Return the (x, y) coordinate for the center point of the cell that contains the specified text.  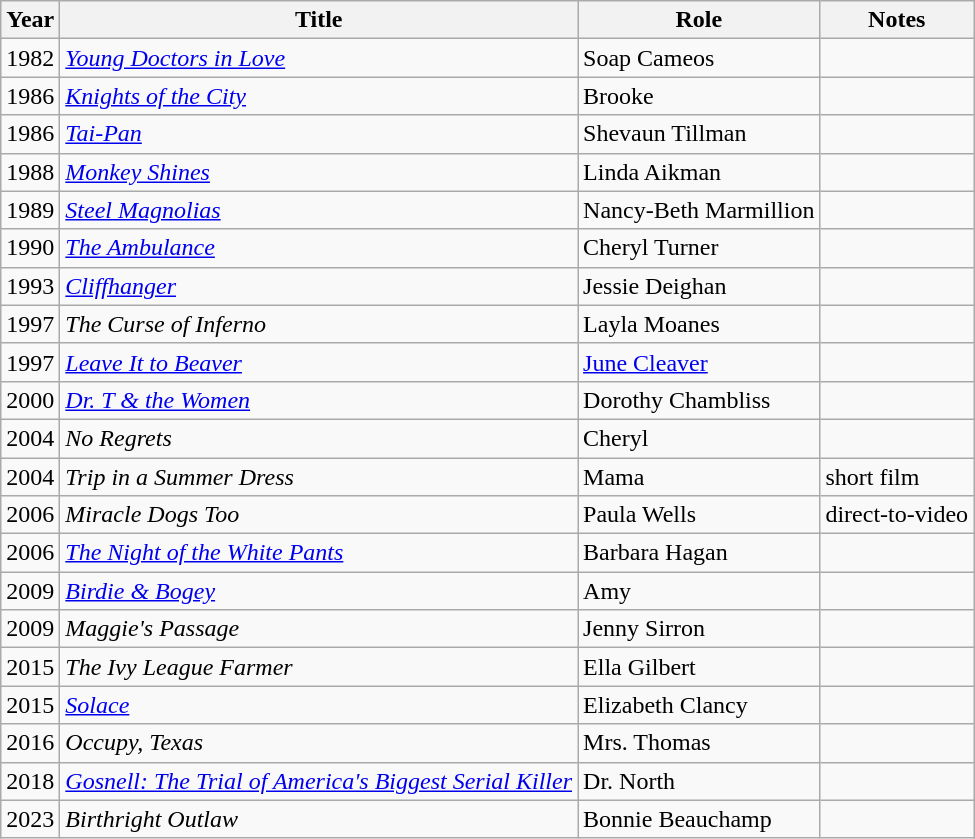
The Ivy League Farmer (319, 667)
2000 (30, 400)
1988 (30, 172)
short film (897, 477)
Maggie's Passage (319, 629)
1989 (30, 210)
1982 (30, 58)
direct-to-video (897, 515)
Amy (699, 591)
Mama (699, 477)
Solace (319, 705)
Elizabeth Clancy (699, 705)
Bonnie Beauchamp (699, 819)
Dorothy Chambliss (699, 400)
1993 (30, 286)
Young Doctors in Love (319, 58)
The Curse of Inferno (319, 324)
2018 (30, 781)
2016 (30, 743)
2023 (30, 819)
Title (319, 20)
Cheryl Turner (699, 248)
Notes (897, 20)
1990 (30, 248)
Dr. T & the Women (319, 400)
Nancy-Beth Marmillion (699, 210)
Birdie & Bogey (319, 591)
Linda Aikman (699, 172)
June Cleaver (699, 362)
Barbara Hagan (699, 553)
The Ambulance (319, 248)
Steel Magnolias (319, 210)
Soap Cameos (699, 58)
Miracle Dogs Too (319, 515)
Occupy, Texas (319, 743)
Role (699, 20)
Mrs. Thomas (699, 743)
Layla Moanes (699, 324)
Tai-Pan (319, 134)
Year (30, 20)
Trip in a Summer Dress (319, 477)
Jessie Deighan (699, 286)
Shevaun Tillman (699, 134)
Monkey Shines (319, 172)
Jenny Sirron (699, 629)
No Regrets (319, 438)
Knights of the City (319, 96)
Ella Gilbert (699, 667)
Gosnell: The Trial of America's Biggest Serial Killer (319, 781)
Cliffhanger (319, 286)
Dr. North (699, 781)
Leave It to Beaver (319, 362)
Paula Wells (699, 515)
The Night of the White Pants (319, 553)
Cheryl (699, 438)
Brooke (699, 96)
Birthright Outlaw (319, 819)
